From the cell containing the given text, extract its center point as (x, y) coordinate. 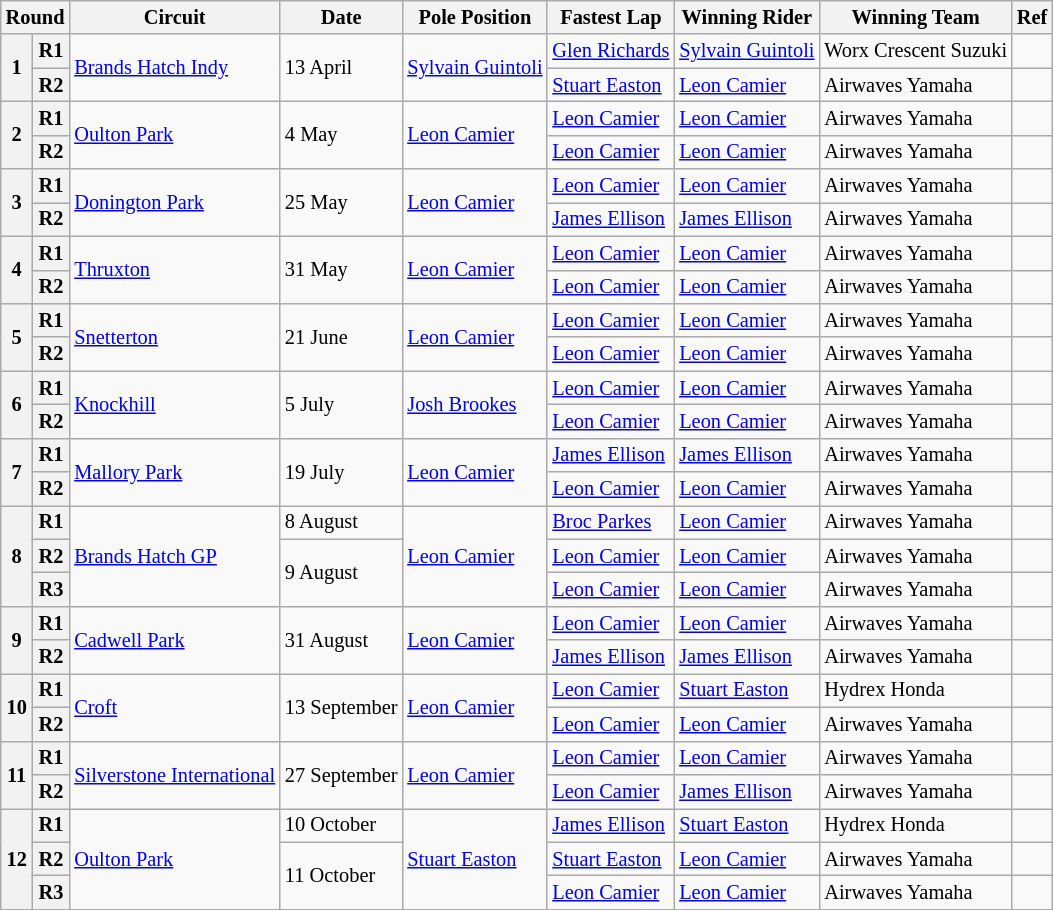
Croft (174, 706)
12 (17, 858)
Fastest Lap (610, 17)
13 April (341, 68)
31 May (341, 270)
Ref (1032, 17)
Circuit (174, 17)
Winning Team (916, 17)
3 (17, 202)
Mallory Park (174, 472)
21 June (341, 336)
8 (17, 556)
Brands Hatch GP (174, 556)
5 (17, 336)
Knockhill (174, 404)
10 October (341, 825)
Round (36, 17)
2 (17, 134)
13 September (341, 706)
10 (17, 706)
Snetterton (174, 336)
4 May (341, 134)
11 October (341, 876)
Worx Crescent Suzuki (916, 51)
11 (17, 774)
Glen Richards (610, 51)
Date (341, 17)
Silverstone International (174, 774)
Thruxton (174, 270)
19 July (341, 472)
9 (17, 640)
Winning Rider (746, 17)
Brands Hatch Indy (174, 68)
9 August (341, 572)
Josh Brookes (474, 404)
5 July (341, 404)
31 August (341, 640)
Cadwell Park (174, 640)
25 May (341, 202)
Broc Parkes (610, 522)
6 (17, 404)
1 (17, 68)
4 (17, 270)
Donington Park (174, 202)
Pole Position (474, 17)
7 (17, 472)
27 September (341, 774)
8 August (341, 522)
